Find where the given text appears and provide that cell's center as (x, y) coordinate. 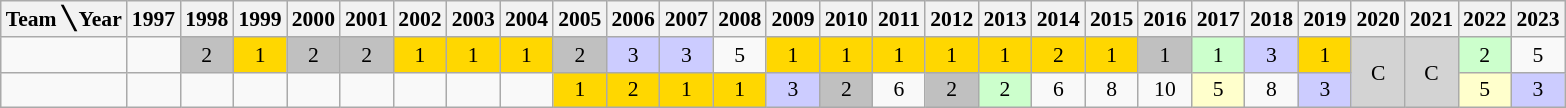
2015 (1112, 19)
1997 (154, 19)
2020 (1378, 19)
2009 (792, 19)
2003 (474, 19)
2005 (580, 19)
2013 (1004, 19)
2000 (314, 19)
2006 (632, 19)
2019 (1324, 19)
1999 (260, 19)
2004 (526, 19)
2014 (1058, 19)
2018 (1272, 19)
2016 (1164, 19)
Team ╲ Year (64, 19)
1998 (206, 19)
2012 (952, 19)
2017 (1218, 19)
10 (1164, 90)
2010 (846, 19)
2011 (899, 19)
2008 (740, 19)
2022 (1484, 19)
2001 (366, 19)
2023 (1538, 19)
2021 (1432, 19)
2002 (420, 19)
2007 (686, 19)
